Determine the [X, Y] coordinate at the center of the cell enclosing the given text.  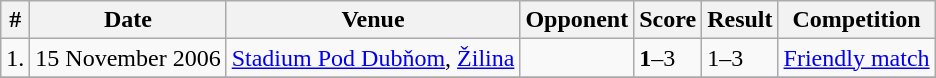
# [16, 20]
Competition [856, 20]
Friendly match [856, 58]
Opponent [577, 20]
1. [16, 58]
15 November 2006 [128, 58]
Score [668, 20]
Stadium Pod Dubňom, Žilina [373, 58]
Result [740, 20]
Venue [373, 20]
Date [128, 20]
